Find where the given text appears and provide that cell's center as [X, Y] coordinate. 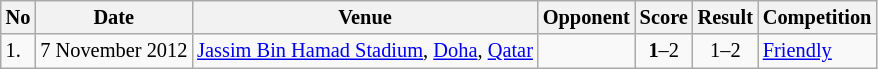
Opponent [586, 17]
Date [114, 17]
7 November 2012 [114, 51]
Friendly [817, 51]
Score [664, 17]
Jassim Bin Hamad Stadium, Doha, Qatar [365, 51]
Result [726, 17]
No [18, 17]
Venue [365, 17]
Competition [817, 17]
1. [18, 51]
